Locate the cell with the specified text and output its (X, Y) center coordinate. 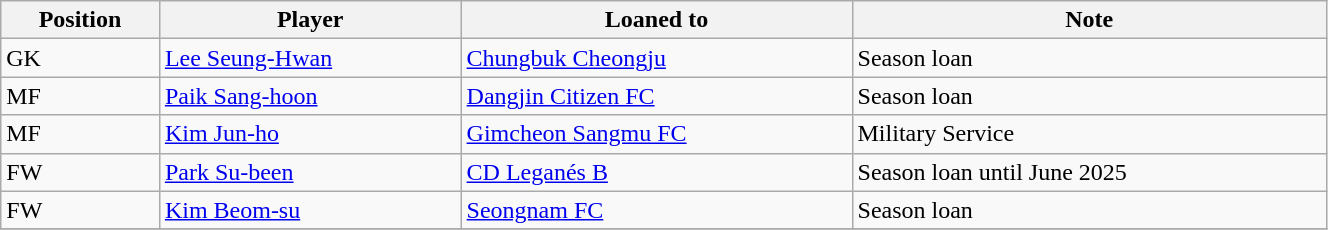
Seongnam FC (656, 210)
Position (80, 20)
Player (310, 20)
Chungbuk Cheongju (656, 58)
Kim Beom-su (310, 210)
Park Su-been (310, 172)
Gimcheon Sangmu FC (656, 134)
Dangjin Citizen FC (656, 96)
Lee Seung-Hwan (310, 58)
CD Leganés B (656, 172)
Note (1089, 20)
Loaned to (656, 20)
Paik Sang-hoon (310, 96)
Season loan until June 2025 (1089, 172)
Military Service (1089, 134)
GK (80, 58)
Kim Jun-ho (310, 134)
